Extract the (x, y) coordinate from the center of the cell holding the provided text.  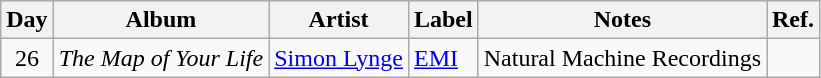
Artist (339, 20)
Simon Lynge (339, 58)
Label (443, 20)
Album (161, 20)
The Map of Your Life (161, 58)
26 (27, 58)
EMI (443, 58)
Ref. (792, 20)
Day (27, 20)
Notes (622, 20)
Natural Machine Recordings (622, 58)
